Extract the [x, y] coordinate from the center of the cell holding the provided text.  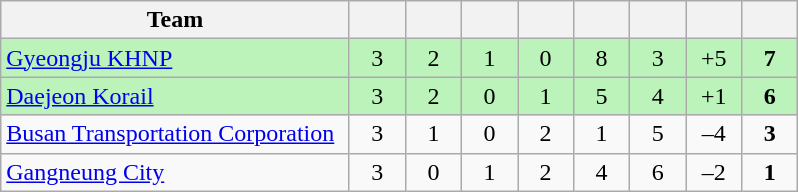
Gyeongju KHNP [176, 58]
7 [770, 58]
Busan Transportation Corporation [176, 134]
–2 [714, 172]
Gangneung City [176, 172]
Daejeon Korail [176, 96]
+5 [714, 58]
+1 [714, 96]
Team [176, 20]
–4 [714, 134]
8 [602, 58]
